Find where the given text appears and provide that cell's center as (x, y) coordinate. 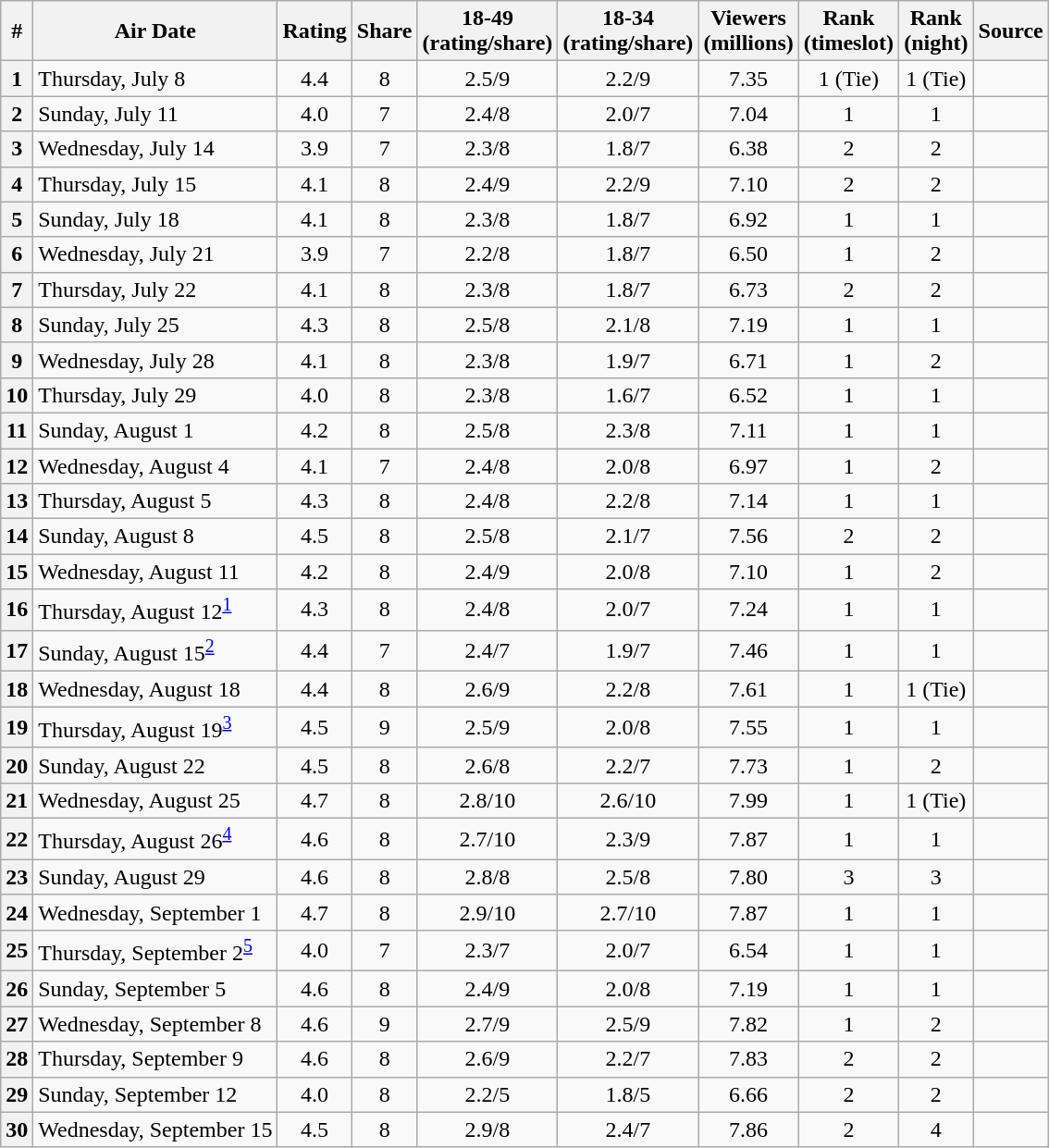
27 (17, 1024)
Thursday, July 8 (155, 79)
18-49(rating/share) (487, 31)
7.11 (748, 430)
Wednesday, August 25 (155, 801)
13 (17, 501)
7.04 (748, 114)
18 (17, 689)
7.46 (748, 651)
7.86 (748, 1129)
1.6/7 (628, 395)
Sunday, August 152 (155, 651)
6.92 (748, 219)
26 (17, 989)
25 (17, 951)
Wednesday, August 18 (155, 689)
28 (17, 1059)
Thursday, September 9 (155, 1059)
7.83 (748, 1059)
6.54 (748, 951)
7.35 (748, 79)
12 (17, 465)
Rating (315, 31)
29 (17, 1094)
7.61 (748, 689)
2.7/9 (487, 1024)
7.55 (748, 727)
Sunday, August 8 (155, 537)
Wednesday, July 14 (155, 149)
Wednesday, September 15 (155, 1129)
2.6/8 (487, 765)
Sunday, July 11 (155, 114)
Thursday, July 29 (155, 395)
Wednesday, September 8 (155, 1024)
22 (17, 840)
Sunday, August 29 (155, 877)
Thursday, August 264 (155, 840)
7.24 (748, 611)
15 (17, 572)
Sunday, August 22 (155, 765)
Wednesday, July 21 (155, 254)
14 (17, 537)
Sunday, July 18 (155, 219)
2.3/7 (487, 951)
6.73 (748, 290)
2.3/9 (628, 840)
Source (1010, 31)
21 (17, 801)
2.2/5 (487, 1094)
7.80 (748, 877)
Sunday, July 25 (155, 325)
Wednesday, August 4 (155, 465)
2.9/8 (487, 1129)
7.99 (748, 801)
20 (17, 765)
Sunday, September 12 (155, 1094)
Thursday, August 121 (155, 611)
6.52 (748, 395)
Share (385, 31)
Wednesday, July 28 (155, 360)
Rank(night) (936, 31)
2.9/10 (487, 912)
24 (17, 912)
Thursday, August 5 (155, 501)
10 (17, 395)
2.6/10 (628, 801)
16 (17, 611)
6.97 (748, 465)
6.71 (748, 360)
2.8/10 (487, 801)
Thursday, September 25 (155, 951)
Sunday, August 1 (155, 430)
11 (17, 430)
Thursday, July 22 (155, 290)
6.66 (748, 1094)
7.56 (748, 537)
Air Date (155, 31)
Wednesday, September 1 (155, 912)
2.1/8 (628, 325)
Viewers(millions) (748, 31)
Thursday, July 15 (155, 184)
7.82 (748, 1024)
2.8/8 (487, 877)
Wednesday, August 11 (155, 572)
6 (17, 254)
17 (17, 651)
30 (17, 1129)
1.8/5 (628, 1094)
7.73 (748, 765)
# (17, 31)
19 (17, 727)
6.50 (748, 254)
5 (17, 219)
Thursday, August 193 (155, 727)
6.38 (748, 149)
2.1/7 (628, 537)
23 (17, 877)
Rank(timeslot) (848, 31)
7.14 (748, 501)
18-34(rating/share) (628, 31)
Sunday, September 5 (155, 989)
